Detect which cell encompasses the target text, then output its (x, y) center coordinate. 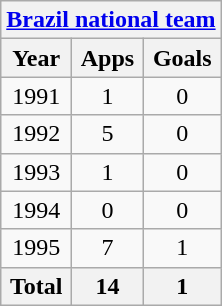
1992 (36, 134)
Year (36, 58)
Brazil national team (111, 20)
7 (108, 248)
1994 (36, 210)
1993 (36, 172)
14 (108, 286)
Apps (108, 58)
1991 (36, 96)
5 (108, 134)
Total (36, 286)
1995 (36, 248)
Goals (182, 58)
